Pinpoint the cell where the given text exists, returning its (X, Y) midpoint coordinate. 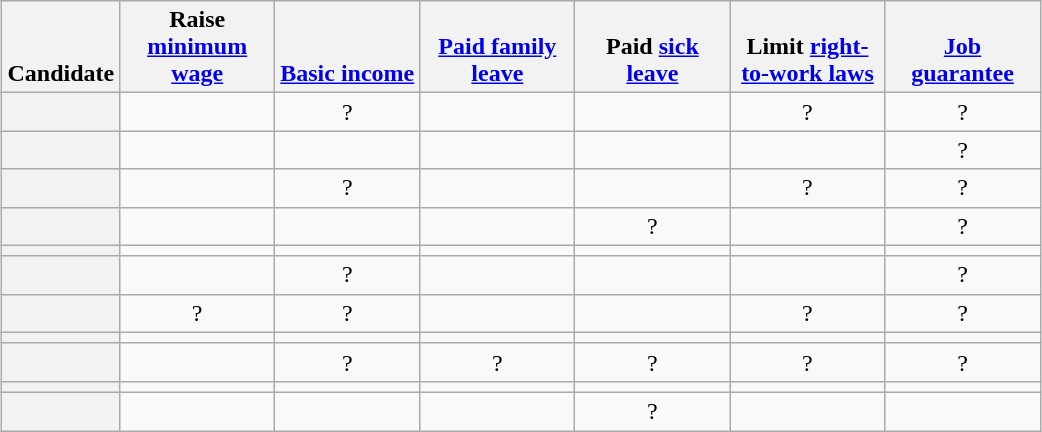
Limit right-to-work laws (808, 47)
Candidate (61, 47)
Paid family leave (498, 47)
Basic income (348, 47)
Job guarantee (962, 47)
Raise minimum wage (198, 47)
Paid sick leave (652, 47)
